From the cell containing the given text, extract its center point as (X, Y) coordinate. 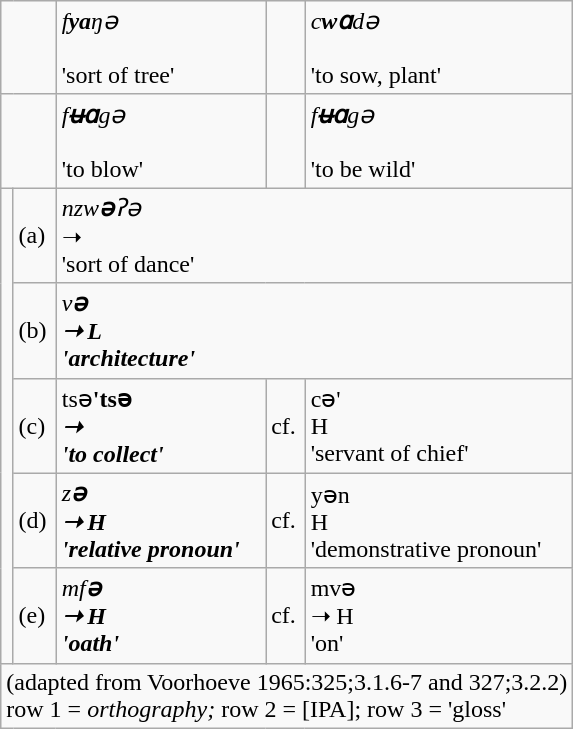
(c) (34, 426)
(a) (34, 236)
və➝ L'architecture' (314, 330)
(b) (34, 330)
tsə'tsə ➝ 'to collect' (160, 426)
nzwəʔə➝'sort of dance' (314, 236)
yən H'demonstrative pronoun' (439, 520)
fʉɑgə'to blow' (160, 141)
mvə➝ H'on' (439, 616)
cə' H'servant of chief' (439, 426)
zə ➝ H'relative pronoun' (160, 520)
cwɑdə'to sow, plant' (439, 48)
(adapted from Voorhoeve 1965:325;3.1.6-7 and 327;3.2.2)row 1 = orthography; row 2 = [IPA]; row 3 = 'gloss' (287, 696)
fʉɑgə'to be wild' (439, 141)
(e) (34, 616)
mfə➝ H'oath' (160, 616)
fyaŋə'sort of tree' (160, 48)
(d) (34, 520)
